Extract the (x, y) coordinate from the center of the cell holding the provided text.  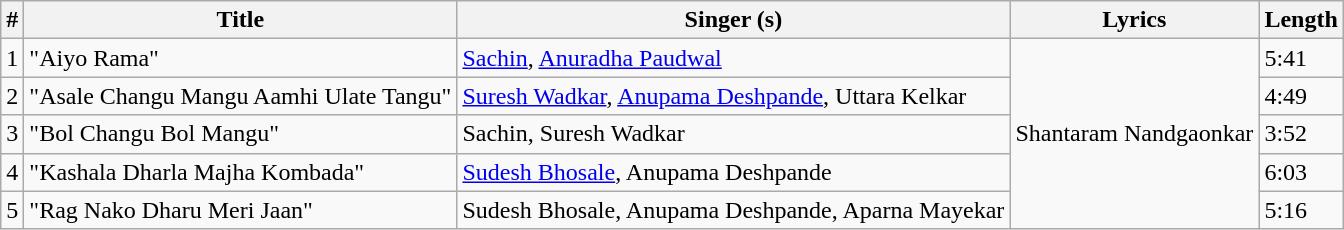
Sudesh Bhosale, Anupama Deshpande, Aparna Mayekar (734, 210)
5 (12, 210)
4 (12, 172)
"Asale Changu Mangu Aamhi Ulate Tangu" (240, 96)
Sachin, Suresh Wadkar (734, 134)
1 (12, 58)
2 (12, 96)
3:52 (1301, 134)
"Aiyo Rama" (240, 58)
6:03 (1301, 172)
"Kashala Dharla Majha Kombada" (240, 172)
Length (1301, 20)
5:41 (1301, 58)
Shantaram Nandgaonkar (1134, 134)
Singer (s) (734, 20)
Lyrics (1134, 20)
4:49 (1301, 96)
3 (12, 134)
Title (240, 20)
"Bol Changu Bol Mangu" (240, 134)
# (12, 20)
Sachin, Anuradha Paudwal (734, 58)
Suresh Wadkar, Anupama Deshpande, Uttara Kelkar (734, 96)
5:16 (1301, 210)
"Rag Nako Dharu Meri Jaan" (240, 210)
Sudesh Bhosale, Anupama Deshpande (734, 172)
